Detect which cell encompasses the target text, then output its (x, y) center coordinate. 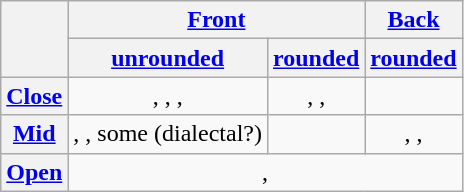
unrounded (168, 58)
Back (414, 20)
Open (34, 172)
Front (216, 20)
, , , (168, 96)
Close (34, 96)
Mid (34, 134)
, (265, 172)
, , some (dialectal?) (168, 134)
